Identify which cell holds the provided text, then report its (X, Y) central coordinate. 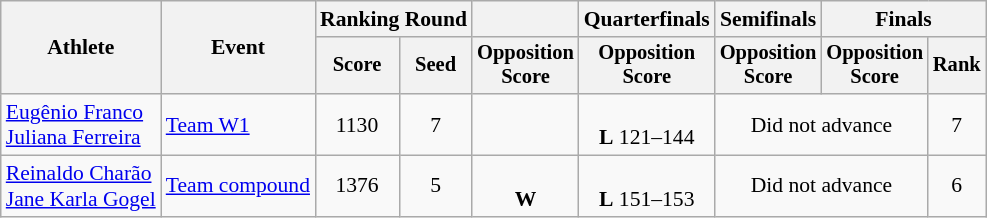
Athlete (81, 48)
Event (238, 48)
Team compound (238, 186)
1376 (357, 186)
Finals (903, 19)
5 (436, 186)
W (526, 186)
L 121–144 (647, 124)
Score (357, 66)
Eugênio FrancoJuliana Ferreira (81, 124)
Team W1 (238, 124)
6 (957, 186)
Quarterfinals (647, 19)
1130 (357, 124)
Ranking Round (394, 19)
Rank (957, 66)
L 151–153 (647, 186)
Reinaldo CharãoJane Karla Gogel (81, 186)
Seed (436, 66)
Semifinals (768, 19)
